Detect which cell encompasses the target text, then output its (x, y) center coordinate. 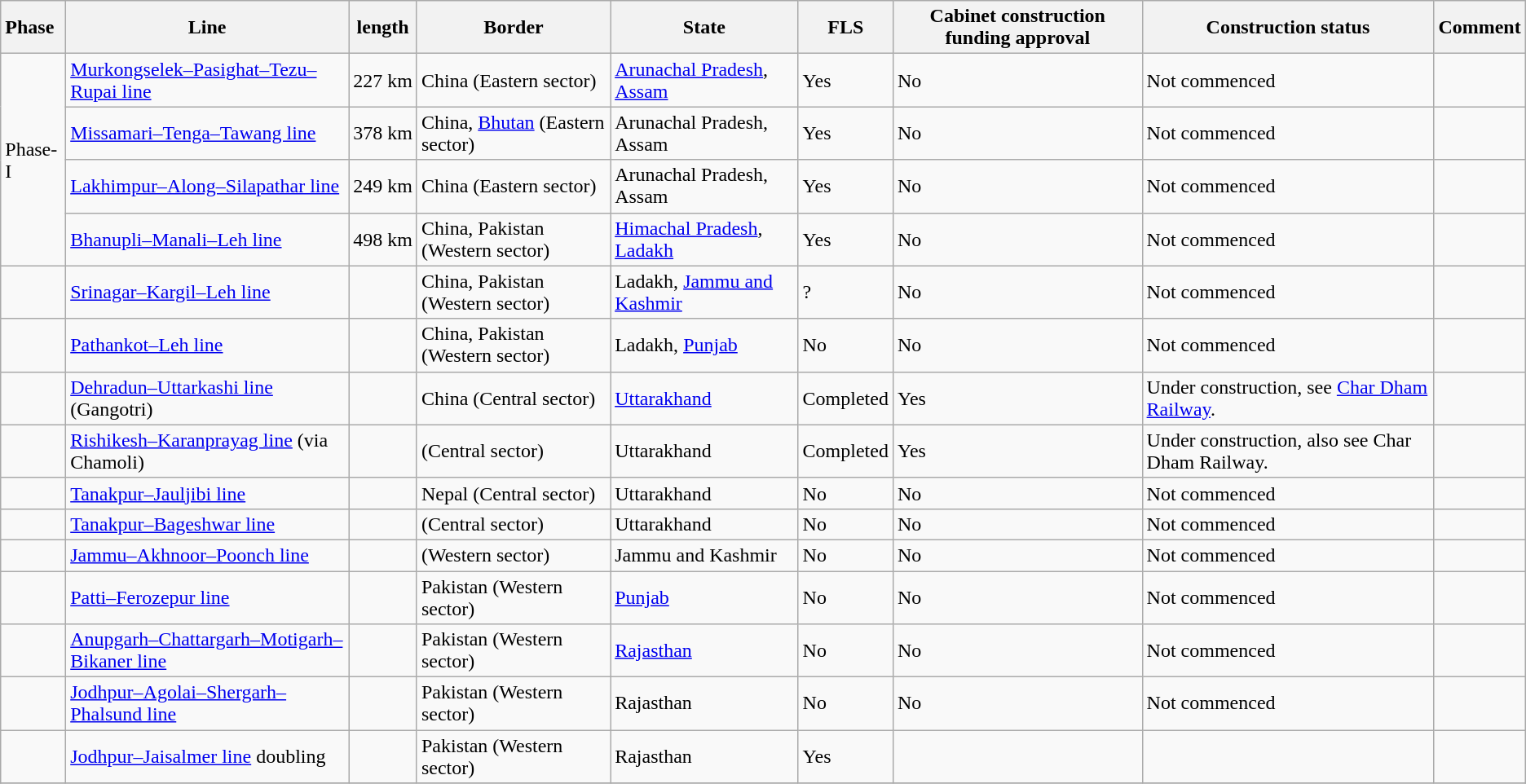
Rishikesh–Karanprayag line (via Chamoli) (207, 451)
Under construction, also see Char Dham Railway. (1288, 451)
Phase-I (33, 160)
Construction status (1288, 28)
Missamari–Tenga–Tawang line (207, 134)
Ladakh, Jammu and Kashmir (704, 292)
249 km (383, 186)
Border (514, 28)
Tanakpur–Bageshwar line (207, 524)
Phase (33, 28)
(Western sector) (514, 555)
227 km (383, 80)
Tanakpur–Jauljibi line (207, 493)
Bhanupli–Manali–Leh line (207, 240)
Comment (1480, 28)
Patti–Ferozepur line (207, 597)
China (Central sector) (514, 398)
length (383, 28)
FLS (845, 28)
Murkongselek–Pasighat–Tezu–Rupai line (207, 80)
Line (207, 28)
Nepal (Central sector) (514, 493)
Jammu–Akhnoor–Poonch line (207, 555)
Punjab (704, 597)
Ladakh, Punjab (704, 346)
Under construction, see Char Dham Railway. (1288, 398)
Himachal Pradesh, Ladakh (704, 240)
China, Bhutan (Eastern sector) (514, 134)
Jodhpur–Jaisalmer line doubling (207, 756)
? (845, 292)
Lakhimpur–Along–Silapathar line (207, 186)
Jammu and Kashmir (704, 555)
498 km (383, 240)
Srinagar–Kargil–Leh line (207, 292)
Dehradun–Uttarkashi line (Gangotri) (207, 398)
State (704, 28)
Jodhpur–Agolai–Shergarh–Phalsund line (207, 704)
Anupgarh–Chattargarh–Motigarh–Bikaner line (207, 650)
Pathankot–Leh line (207, 346)
Cabinet construction funding approval (1017, 28)
378 km (383, 134)
